Return the (x, y) coordinate for the center point of the cell that contains the specified text.  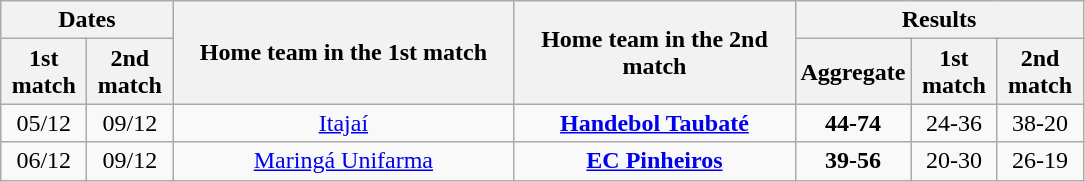
Home team in the 1st match (344, 52)
44-74 (853, 123)
38-20 (1040, 123)
05/12 (44, 123)
Dates (87, 20)
Handebol Taubaté (654, 123)
Results (939, 20)
Itajaí (344, 123)
Aggregate (853, 72)
EC Pinheiros (654, 161)
06/12 (44, 161)
20-30 (954, 161)
Home team in the 2nd match (654, 52)
Maringá Unifarma (344, 161)
26-19 (1040, 161)
39-56 (853, 161)
24-36 (954, 123)
